Determine the (x, y) coordinate at the center of the cell enclosing the given text.  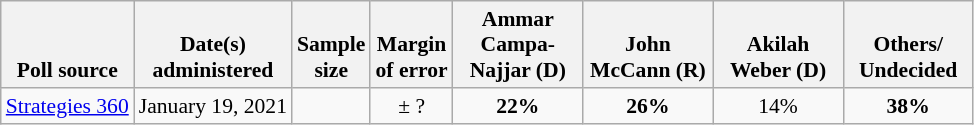
Samplesize (331, 44)
38% (908, 106)
Marginof error (411, 44)
22% (518, 106)
AkilahWeber (D) (778, 44)
Strategies 360 (68, 106)
Poll source (68, 44)
January 19, 2021 (213, 106)
14% (778, 106)
± ? (411, 106)
Others/Undecided (908, 44)
JohnMcCann (R) (648, 44)
Date(s)administered (213, 44)
AmmarCampa-Najjar (D) (518, 44)
26% (648, 106)
